Capture the cell that displays the provided text and extract its (x, y) central coordinate. 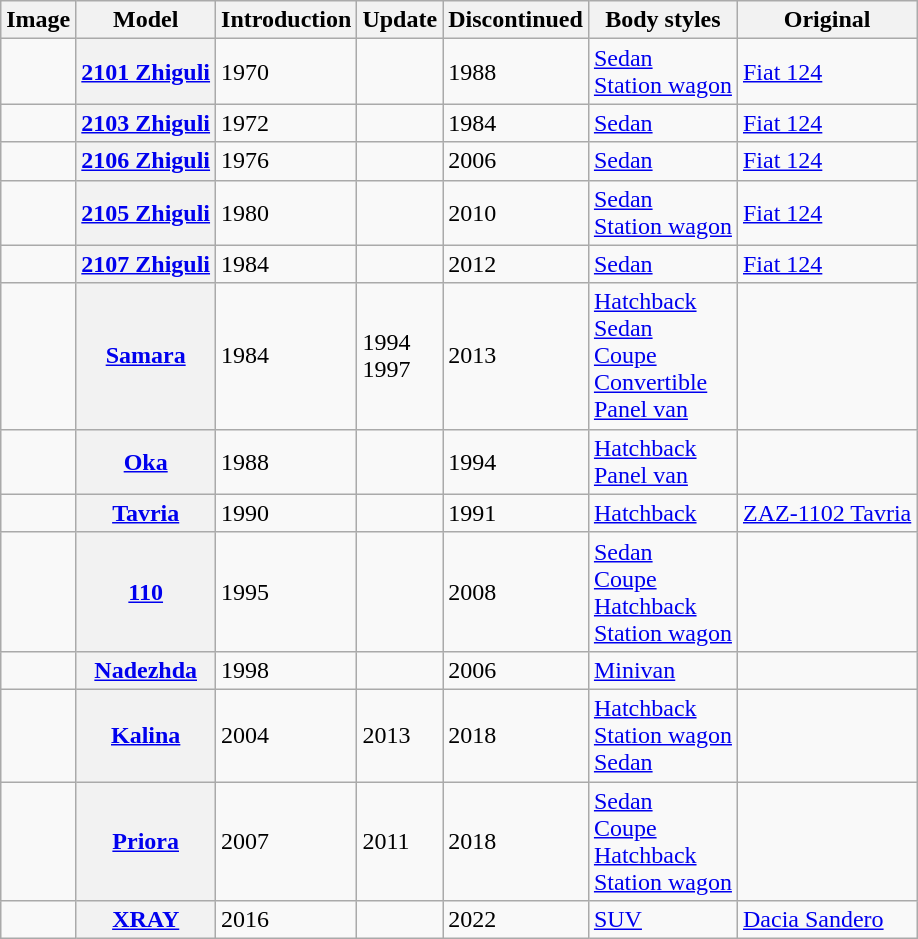
Tavria (146, 513)
Dacia Sandero (826, 920)
1991 (516, 513)
Priora (146, 842)
1972 (286, 123)
2103 Zhiguli (146, 123)
2010 (516, 212)
Kalina (146, 735)
Introduction (286, 20)
Body styles (662, 20)
2022 (516, 920)
Discontinued (516, 20)
110 (146, 592)
2107 Zhiguli (146, 264)
2101 Zhiguli (146, 72)
2106 Zhiguli (146, 161)
2007 (286, 842)
2008 (516, 592)
Original (826, 20)
2011 (400, 842)
1976 (286, 161)
HatchbackStation wagonSedan (662, 735)
1998 (286, 670)
1990 (286, 513)
SUV (662, 920)
1994 (516, 462)
2016 (286, 920)
Model (146, 20)
Hatchback (662, 513)
2105 Zhiguli (146, 212)
Image (38, 20)
1995 (286, 592)
2012 (516, 264)
Update (400, 20)
Oka (146, 462)
Samara (146, 356)
1970 (286, 72)
2004 (286, 735)
Nadezhda (146, 670)
1980 (286, 212)
XRAY (146, 920)
ZAZ-1102 Tavria (826, 513)
HatchbackPanel van (662, 462)
19941997 (400, 356)
HatchbackSedanCoupeConvertiblePanel van (662, 356)
Minivan (662, 670)
